Identify which cell holds the provided text, then report its (x, y) central coordinate. 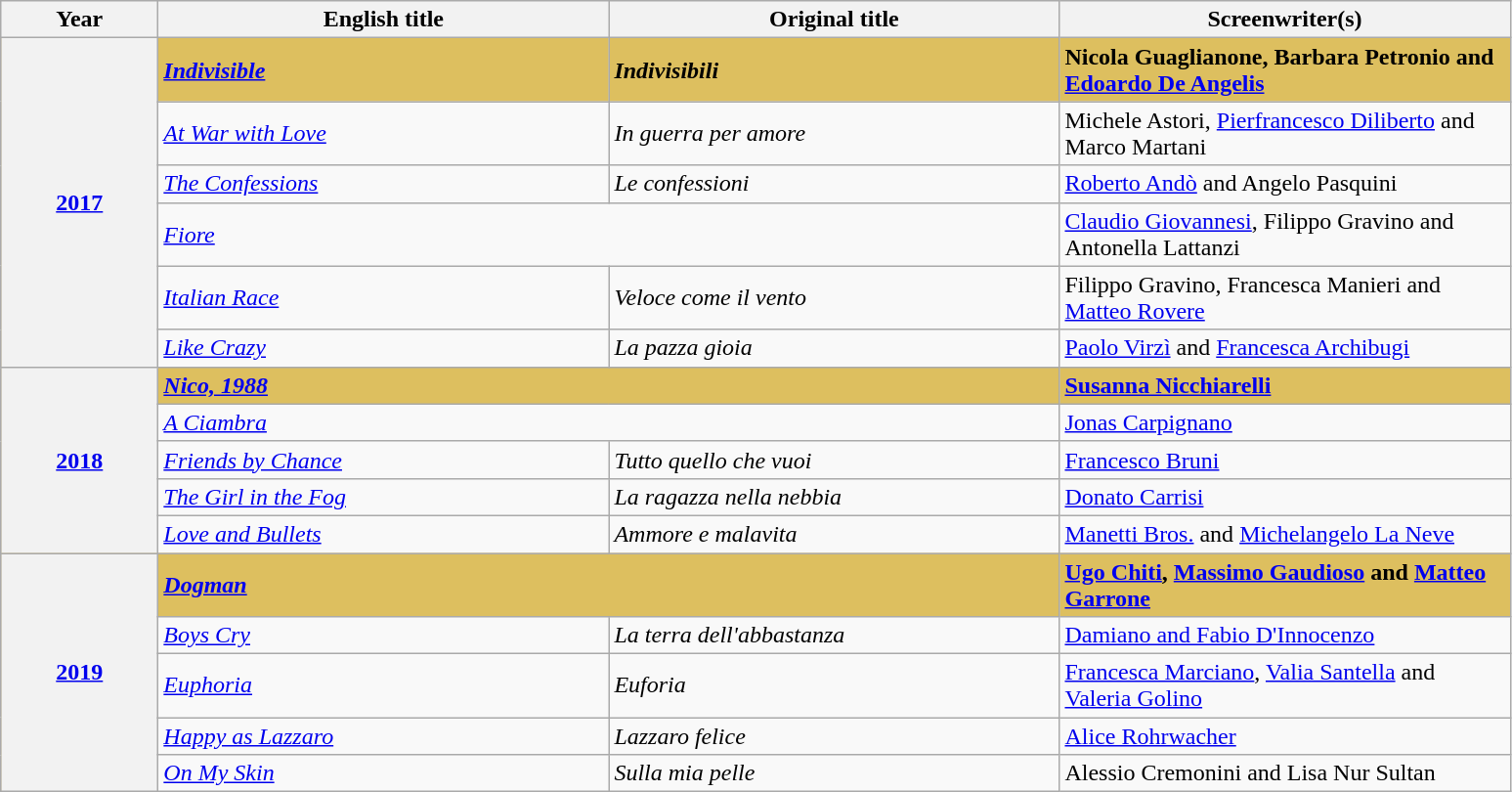
Roberto Andò and Angelo Pasquini (1284, 184)
Original title (835, 20)
2019 (80, 673)
Indivisible (383, 70)
Ugo Chiti, Massimo Gaudioso and Matteo Garrone (1284, 585)
English title (383, 20)
Jonas Carpignano (1284, 422)
In guerra per amore (835, 133)
Sulla mia pelle (835, 773)
Veloce come il vento (835, 297)
Year (80, 20)
La terra dell'abbastanza (835, 636)
Nicola Guaglianone, Barbara Petronio and Edoardo De Angelis (1284, 70)
Paolo Virzì and Francesca Archibugi (1284, 348)
Friends by Chance (383, 460)
Le confessioni (835, 184)
Claudio Giovannesi, Filippo Gravino and Antonella Lattanzi (1284, 235)
La pazza gioia (835, 348)
Manetti Bros. and Michelangelo La Neve (1284, 534)
Euphoria (383, 686)
Ammore e malavita (835, 534)
Lazzaro felice (835, 736)
Alice Rohrwacher (1284, 736)
Francesca Marciano, Valia Santella and Valeria Golino (1284, 686)
Indivisibili (835, 70)
The Confessions (383, 184)
Michele Astori, Pierfrancesco Diliberto and Marco Martani (1284, 133)
Boys Cry (383, 636)
Like Crazy (383, 348)
Dogman (609, 585)
2017 (80, 202)
Alessio Cremonini and Lisa Nur Sultan (1284, 773)
Euforia (835, 686)
On My Skin (383, 773)
2018 (80, 460)
Susanna Nicchiarelli (1284, 385)
La ragazza nella nebbia (835, 497)
Happy as Lazzaro (383, 736)
Love and Bullets (383, 534)
Screenwriter(s) (1284, 20)
Francesco Bruni (1284, 460)
Nico, 1988 (609, 385)
Tutto quello che vuoi (835, 460)
Italian Race (383, 297)
Fiore (609, 235)
Damiano and Fabio D'Innocenzo (1284, 636)
Donato Carrisi (1284, 497)
Filippo Gravino, Francesca Manieri and Matteo Rovere (1284, 297)
The Girl in the Fog (383, 497)
A Ciambra (609, 422)
At War with Love (383, 133)
